Find where the given text appears and provide that cell's center as (X, Y) coordinate. 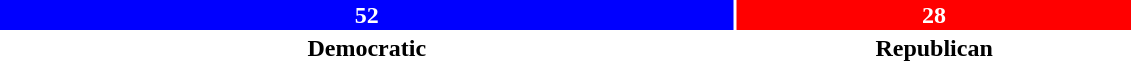
52 (367, 15)
